Provide the (X, Y) coordinate of the cell's center where the given text is located.  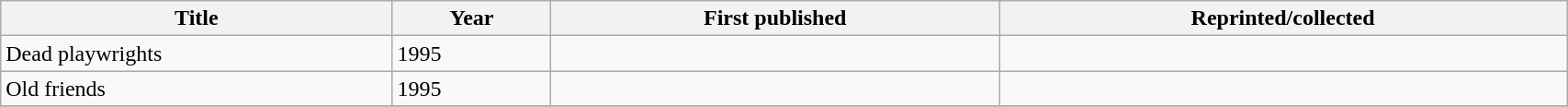
Dead playwrights (197, 53)
Reprinted/collected (1283, 18)
Old friends (197, 89)
Title (197, 18)
First published (775, 18)
Year (472, 18)
